Scan for the cell matching the given text and deliver its (x, y) coordinate at center. 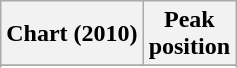
Peakposition (189, 34)
Chart (2010) (72, 34)
